For the text-containing cell, return its midpoint in (X, Y) coordinate format. 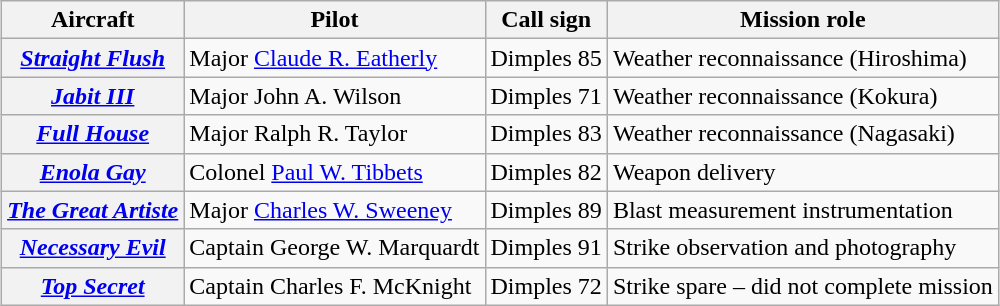
Captain George W. Marquardt (334, 248)
The Great Artiste (93, 210)
Major John A. Wilson (334, 96)
Dimples 83 (546, 134)
Aircraft (93, 20)
Call sign (546, 20)
Dimples 89 (546, 210)
Captain Charles F. McKnight (334, 286)
Dimples 72 (546, 286)
Dimples 91 (546, 248)
Top Secret (93, 286)
Enola Gay (93, 172)
Dimples 82 (546, 172)
Full House (93, 134)
Pilot (334, 20)
Major Claude R. Eatherly (334, 58)
Mission role (802, 20)
Colonel Paul W. Tibbets (334, 172)
Weather reconnaissance (Nagasaki) (802, 134)
Weapon delivery (802, 172)
Strike spare – did not complete mission (802, 286)
Jabit III (93, 96)
Weather reconnaissance (Hiroshima) (802, 58)
Major Charles W. Sweeney (334, 210)
Dimples 71 (546, 96)
Necessary Evil (93, 248)
Blast measurement instrumentation (802, 210)
Weather reconnaissance (Kokura) (802, 96)
Dimples 85 (546, 58)
Straight Flush (93, 58)
Major Ralph R. Taylor (334, 134)
Strike observation and photography (802, 248)
